Locate the cell with the specified text and output its [X, Y] center coordinate. 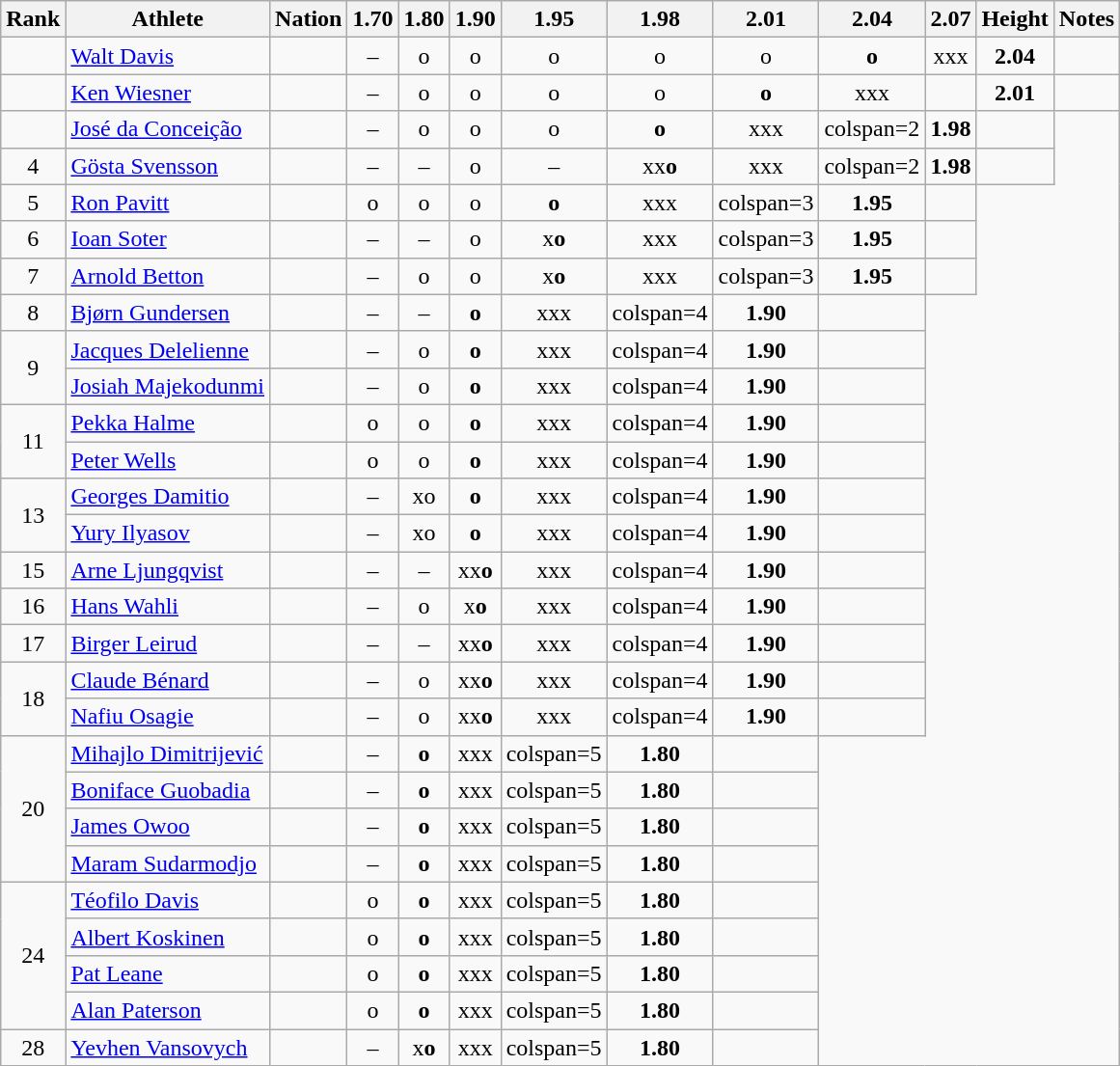
Height [1015, 19]
José da Conceição [168, 129]
18 [33, 698]
Gösta Svensson [168, 166]
13 [33, 515]
Notes [1086, 19]
Ioan Soter [168, 239]
Bjørn Gundersen [168, 313]
Téofilo Davis [168, 900]
8 [33, 313]
Hans Wahli [168, 607]
Rank [33, 19]
Yury Ilyasov [168, 533]
Ken Wiesner [168, 93]
1.70 [372, 19]
Jacques Delelienne [168, 349]
Claude Bénard [168, 680]
Arnold Betton [168, 276]
17 [33, 643]
Albert Koskinen [168, 937]
Birger Leirud [168, 643]
2.07 [951, 19]
Pat Leane [168, 973]
Nafiu Osagie [168, 717]
Athlete [168, 19]
Nation [309, 19]
Georges Damitio [168, 497]
Walt Davis [168, 56]
9 [33, 368]
15 [33, 570]
Boniface Guobadia [168, 790]
Yevhen Vansovych [168, 1047]
4 [33, 166]
11 [33, 441]
6 [33, 239]
Peter Wells [168, 460]
7 [33, 276]
Alan Paterson [168, 1010]
Ron Pavitt [168, 203]
5 [33, 203]
20 [33, 808]
Mihajlo Dimitrijević [168, 753]
24 [33, 955]
Pekka Halme [168, 423]
James Owoo [168, 827]
Josiah Majekodunmi [168, 386]
28 [33, 1047]
Arne Ljungqvist [168, 570]
16 [33, 607]
Maram Sudarmodjo [168, 863]
